Identify which cell holds the provided text, then report its [X, Y] central coordinate. 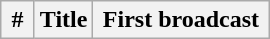
# [18, 20]
First broadcast [181, 20]
Title [64, 20]
